Capture the cell that displays the provided text and extract its (x, y) central coordinate. 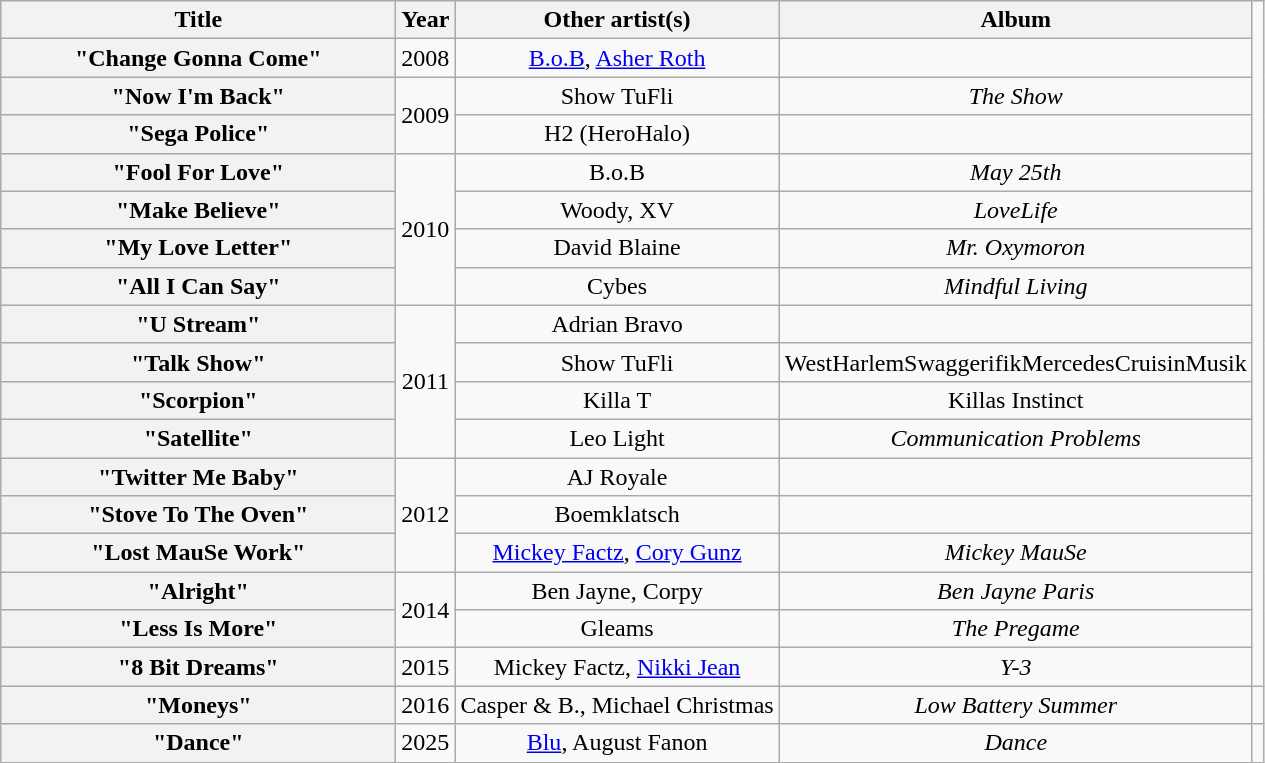
2025 (426, 743)
"My Love Letter" (198, 248)
2016 (426, 705)
The Show (1016, 96)
Leo Light (617, 438)
2015 (426, 667)
"Talk Show" (198, 362)
"All I Can Say" (198, 286)
Mickey MauSe (1016, 553)
Y-3 (1016, 667)
"Make Believe" (198, 210)
Gleams (617, 629)
"Twitter Me Baby" (198, 477)
Boemklatsch (617, 515)
2010 (426, 229)
May 25th (1016, 172)
2012 (426, 515)
Communication Problems (1016, 438)
2009 (426, 115)
Dance (1016, 743)
Mr. Oxymoron (1016, 248)
Ben Jayne, Corpy (617, 591)
AJ Royale (617, 477)
The Pregame (1016, 629)
B.o.B, Asher Roth (617, 58)
2008 (426, 58)
"Moneys" (198, 705)
2011 (426, 381)
Mindful Living (1016, 286)
"Change Gonna Come" (198, 58)
"Satellite" (198, 438)
David Blaine (617, 248)
Low Battery Summer (1016, 705)
"Dance" (198, 743)
Killas Instinct (1016, 400)
LoveLife (1016, 210)
"Sega Police" (198, 134)
Ben Jayne Paris (1016, 591)
Blu, August Fanon (617, 743)
"Now I'm Back" (198, 96)
Mickey Factz, Cory Gunz (617, 553)
Other artist(s) (617, 20)
2014 (426, 610)
"Scorpion" (198, 400)
Album (1016, 20)
"Fool For Love" (198, 172)
Adrian Bravo (617, 324)
Casper & B., Michael Christmas (617, 705)
B.o.B (617, 172)
Mickey Factz, Nikki Jean (617, 667)
Title (198, 20)
Killa T (617, 400)
"Lost MauSe Work" (198, 553)
H2 (HeroHalo) (617, 134)
Year (426, 20)
"U Stream" (198, 324)
"8 Bit Dreams" (198, 667)
"Alright" (198, 591)
"Stove To The Oven" (198, 515)
"Less Is More" (198, 629)
Woody, XV (617, 210)
WestHarlemSwaggerifikMercedesCruisinMusik (1016, 362)
Cybes (617, 286)
